Provide the (x, y) coordinate of the cell's center where the given text is located.  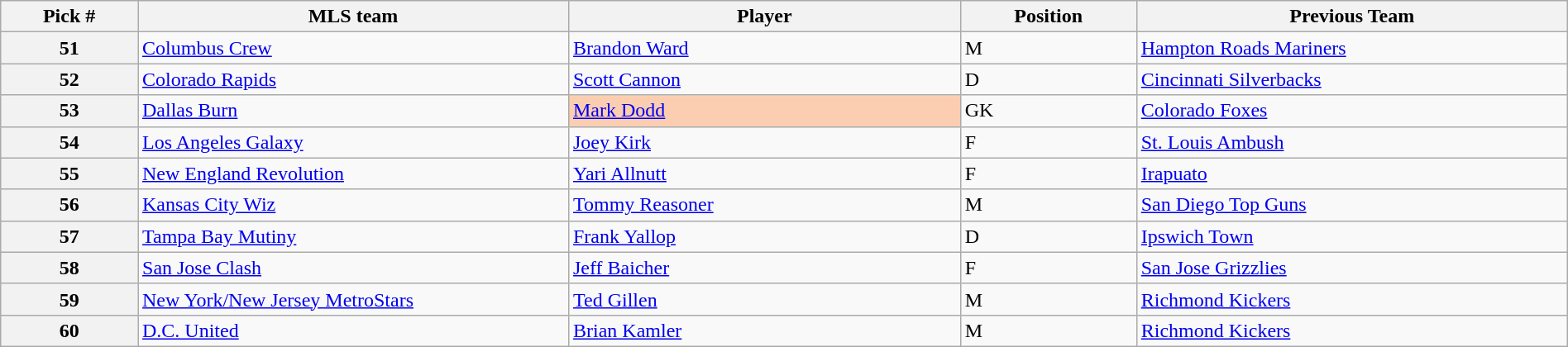
Previous Team (1351, 17)
D.C. United (352, 330)
Position (1049, 17)
Brandon Ward (764, 48)
San Jose Clash (352, 268)
Pick # (69, 17)
Tommy Reasoner (764, 205)
56 (69, 205)
Los Angeles Galaxy (352, 142)
New England Revolution (352, 173)
Player (764, 17)
Brian Kamler (764, 330)
Joey Kirk (764, 142)
Scott Cannon (764, 79)
Cincinnati Silverbacks (1351, 79)
Irapuato (1351, 173)
52 (69, 79)
57 (69, 236)
59 (69, 299)
Jeff Baicher (764, 268)
58 (69, 268)
MLS team (352, 17)
Mark Dodd (764, 111)
Columbus Crew (352, 48)
Yari Allnutt (764, 173)
Ted Gillen (764, 299)
GK (1049, 111)
Kansas City Wiz (352, 205)
New York/New Jersey MetroStars (352, 299)
St. Louis Ambush (1351, 142)
54 (69, 142)
55 (69, 173)
Ipswich Town (1351, 236)
San Diego Top Guns (1351, 205)
51 (69, 48)
Tampa Bay Mutiny (352, 236)
Colorado Foxes (1351, 111)
Frank Yallop (764, 236)
60 (69, 330)
53 (69, 111)
Dallas Burn (352, 111)
Hampton Roads Mariners (1351, 48)
Colorado Rapids (352, 79)
San Jose Grizzlies (1351, 268)
